Search for the cell housing the specified text and yield its (X, Y) center coordinate. 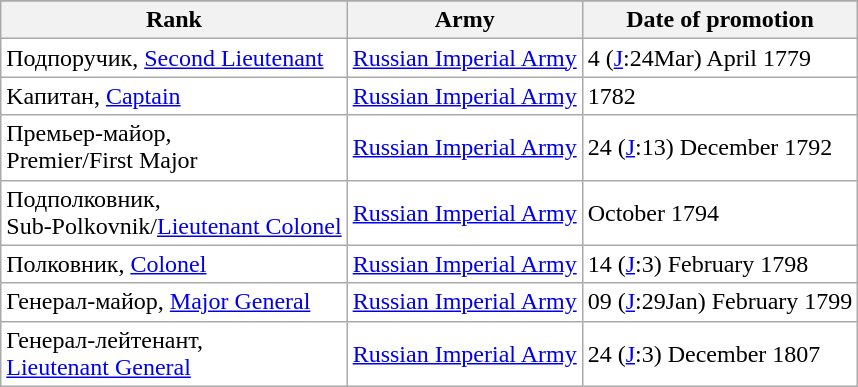
24 (J:3) December 1807 (720, 354)
Rank (174, 20)
October 1794 (720, 212)
14 (J:3) February 1798 (720, 264)
Date of promotion (720, 20)
Подполковник, Sub-Polkovnik/Lieutenant Colonel (174, 212)
Премьер-майор, Premier/First Major (174, 148)
09 (J:29Jan) February 1799 (720, 302)
24 (J:13) December 1792 (720, 148)
Полковник, Colonel (174, 264)
Генерал-лейтенант, Lieutenant General (174, 354)
Подпоручик, Second Lieutenant (174, 58)
Генерал-майор, Major General (174, 302)
Kапитан, Captain (174, 96)
4 (J:24Mar) April 1779 (720, 58)
1782 (720, 96)
Army (464, 20)
